Capture the cell that displays the provided text and extract its (X, Y) central coordinate. 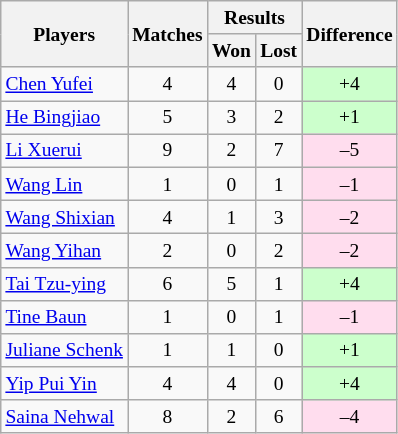
Saina Nehwal (64, 416)
Yip Pui Yin (64, 384)
Wang Lin (64, 184)
Players (64, 34)
Won (231, 50)
Wang Shixian (64, 216)
Results (254, 18)
Chen Yufei (64, 84)
Lost (279, 50)
Wang Yihan (64, 250)
9 (168, 150)
Difference (350, 34)
7 (279, 150)
Tai Tzu-ying (64, 284)
He Bingjiao (64, 118)
8 (168, 416)
Juliane Schenk (64, 350)
Matches (168, 34)
–5 (350, 150)
Li Xuerui (64, 150)
–4 (350, 416)
Tine Baun (64, 316)
